Detect which cell encompasses the target text, then output its (X, Y) center coordinate. 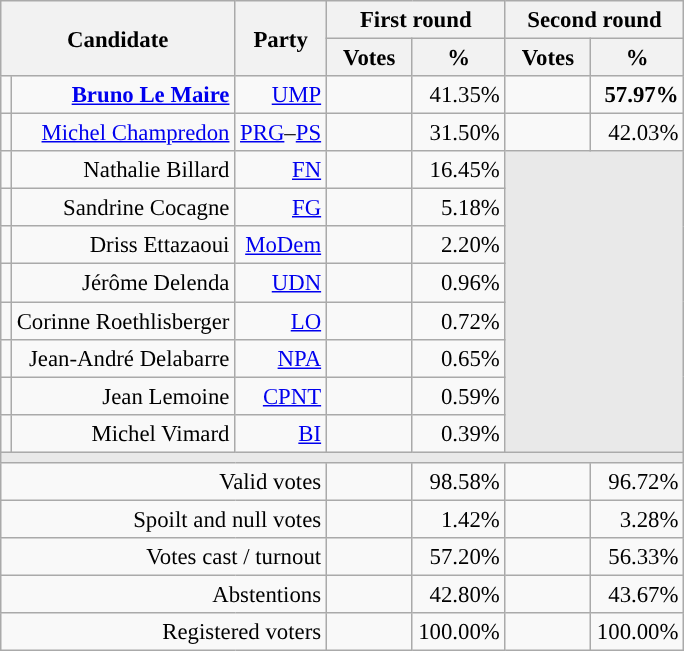
FN (281, 170)
PRG–PS (281, 133)
UDN (281, 283)
FG (281, 208)
CPNT (281, 396)
Registered voters (164, 632)
42.80% (458, 594)
Michel Vimard (122, 433)
43.67% (638, 594)
Candidate (118, 38)
0.96% (458, 283)
MoDem (281, 245)
1.42% (458, 519)
0.65% (458, 358)
Driss Ettazaoui (122, 245)
Corinne Roethlisberger (122, 321)
Sandrine Cocagne (122, 208)
31.50% (458, 133)
Spoilt and null votes (164, 519)
57.20% (458, 557)
5.18% (458, 208)
0.39% (458, 433)
Jérôme Delenda (122, 283)
Second round (594, 20)
96.72% (638, 482)
0.59% (458, 396)
Votes cast / turnout (164, 557)
Michel Champredon (122, 133)
Nathalie Billard (122, 170)
57.97% (638, 95)
0.72% (458, 321)
Jean-André Delabarre (122, 358)
Party (281, 38)
UMP (281, 95)
Bruno Le Maire (122, 95)
BI (281, 433)
Abstentions (164, 594)
Valid votes (164, 482)
NPA (281, 358)
56.33% (638, 557)
98.58% (458, 482)
First round (416, 20)
LO (281, 321)
42.03% (638, 133)
3.28% (638, 519)
41.35% (458, 95)
Jean Lemoine (122, 396)
16.45% (458, 170)
2.20% (458, 245)
